Return (X, Y) of the center of cell containing provided text 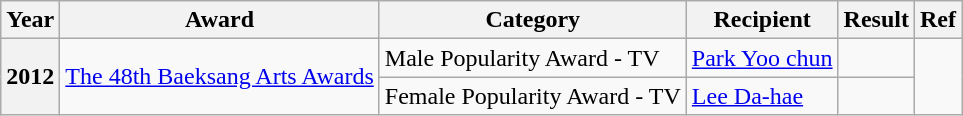
Female Popularity Award - TV (532, 96)
Result (876, 20)
Award (220, 20)
Year (30, 20)
2012 (30, 77)
Lee Da-hae (762, 96)
Park Yoo chun (762, 58)
Male Popularity Award - TV (532, 58)
Category (532, 20)
The 48th Baeksang Arts Awards (220, 77)
Ref (938, 20)
Recipient (762, 20)
